For the text-containing cell, return its midpoint in [X, Y] coordinate format. 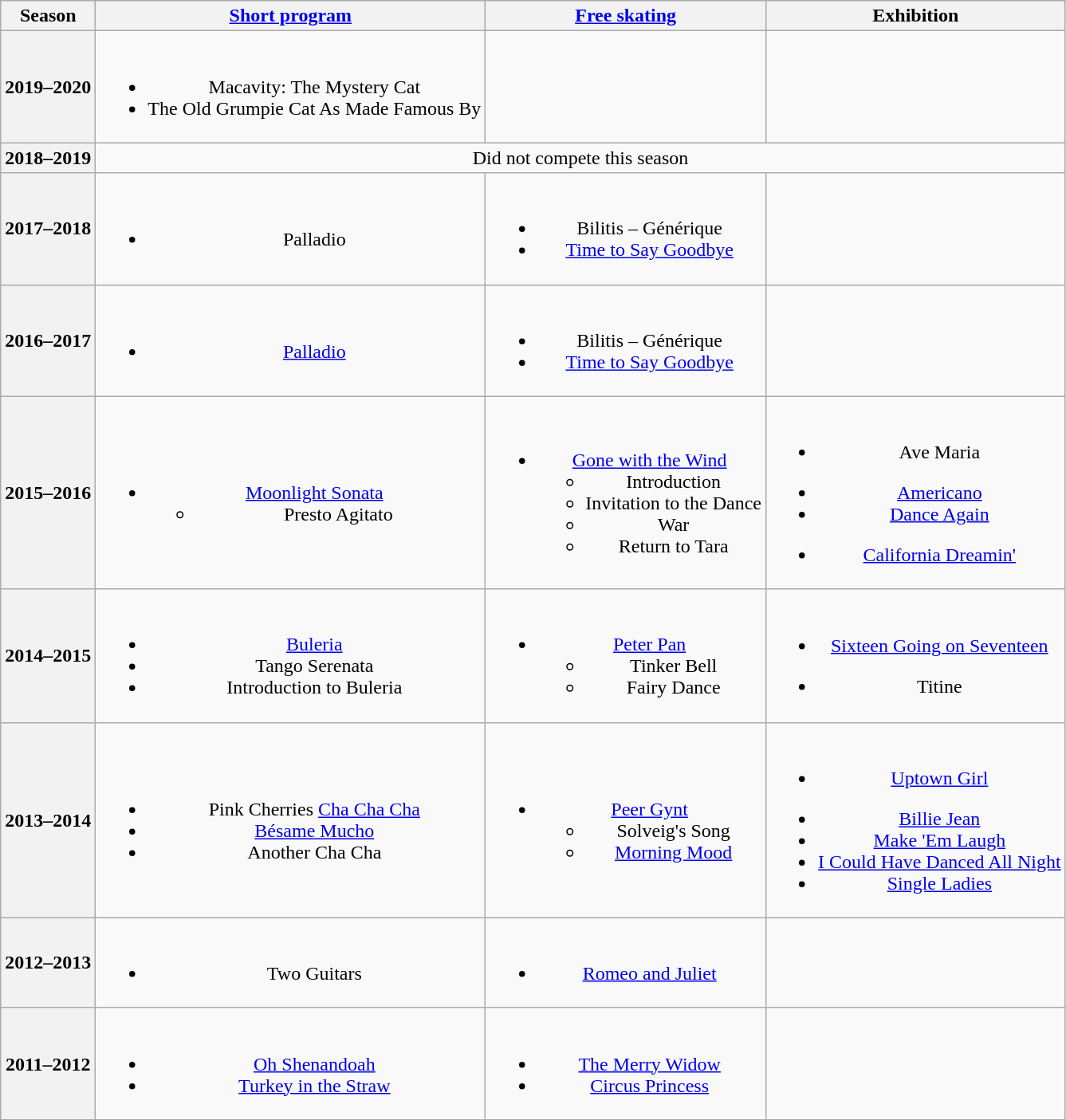
Buleria Tango Serenata Introduction to Buleria [290, 655]
Did not compete this season [580, 158]
2012–2013 [48, 963]
Exhibition [915, 16]
2011–2012 [48, 1063]
Two Guitars [290, 963]
Oh ShenandoahTurkey in the Straw [290, 1063]
2019–2020 [48, 87]
Free skating [626, 16]
Sixteen Going on Seventeen Titine [915, 655]
Short program [290, 16]
Macavity: The Mystery Cat The Old Grumpie Cat As Made Famous By [290, 87]
2014–2015 [48, 655]
Season [48, 16]
2016–2017 [48, 340]
2013–2014 [48, 819]
Peter Pan Tinker BellFairy Dance [626, 655]
The Merry Widow Circus Princess [626, 1063]
Romeo and Juliet [626, 963]
Moonlight Sonata Presto Agitato [290, 493]
2018–2019 [48, 158]
Peer Gynt Solveig's SongMorning Mood [626, 819]
Ave Maria Americano Dance Again California Dreamin' [915, 493]
Pink Cherries Cha Cha ChaBésame MuchoAnother Cha Cha [290, 819]
Gone with the Wind IntroductionInvitation to the DanceWarReturn to Tara [626, 493]
Uptown Girl Billie Jean Make 'Em Laugh I Could Have Danced All Night Single Ladies [915, 819]
2017–2018 [48, 229]
2015–2016 [48, 493]
